Detect which cell encompasses the target text, then output its (x, y) center coordinate. 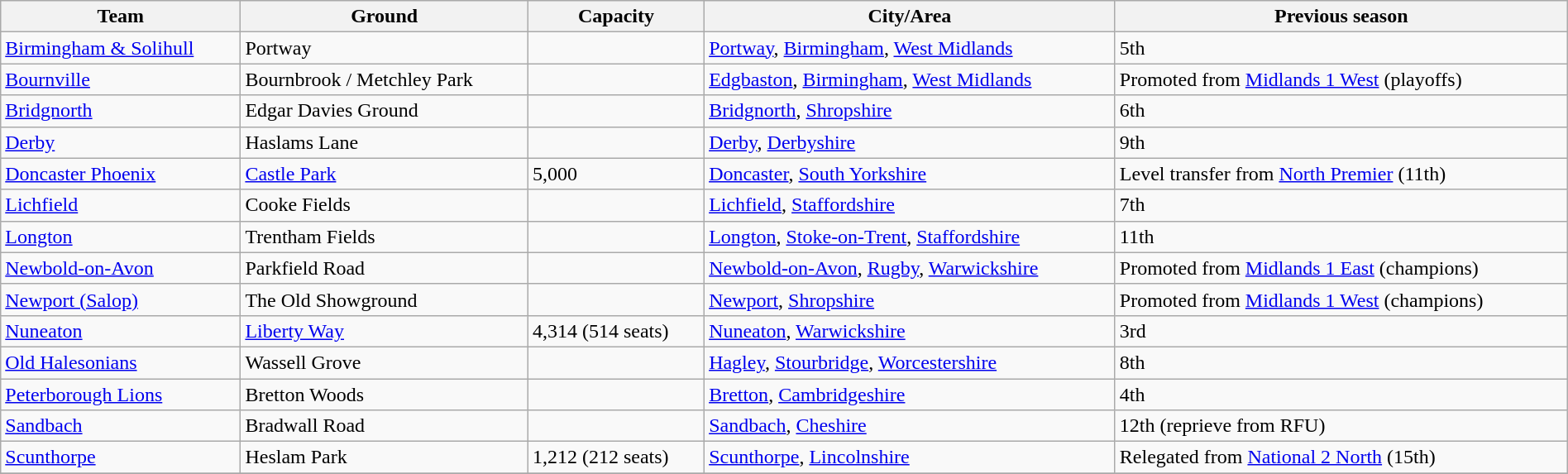
4,314 (514 seats) (615, 331)
Bradwall Road (385, 426)
Heslam Park (385, 457)
Promoted from Midlands 1 West (playoffs) (1341, 79)
Trentham Fields (385, 237)
Newbold-on-Avon (121, 268)
Edgbaston, Birmingham, West Midlands (910, 79)
Sandbach, Cheshire (910, 426)
5,000 (615, 174)
Portway, Birmingham, West Midlands (910, 48)
Longton (121, 237)
Relegated from National 2 North (15th) (1341, 457)
Team (121, 17)
Edgar Davies Ground (385, 111)
Wassell Grove (385, 362)
Bournville (121, 79)
Hagley, Stourbridge, Worcestershire (910, 362)
1,212 (212 seats) (615, 457)
Liberty Way (385, 331)
Newport, Shropshire (910, 299)
Doncaster, South Yorkshire (910, 174)
Bridgnorth, Shropshire (910, 111)
12th (reprieve from RFU) (1341, 426)
Cooke Fields (385, 205)
Parkfield Road (385, 268)
Bournbrook / Metchley Park (385, 79)
Birmingham & Solihull (121, 48)
Derby, Derbyshire (910, 142)
Lichfield, Staffordshire (910, 205)
Sandbach (121, 426)
Bridgnorth (121, 111)
Bretton Woods (385, 395)
Haslams Lane (385, 142)
Scunthorpe, Lincolnshire (910, 457)
Nuneaton (121, 331)
Peterborough Lions (121, 395)
Newbold-on-Avon, Rugby, Warwickshire (910, 268)
Lichfield (121, 205)
9th (1341, 142)
5th (1341, 48)
City/Area (910, 17)
Capacity (615, 17)
6th (1341, 111)
Nuneaton, Warwickshire (910, 331)
Newport (Salop) (121, 299)
Scunthorpe (121, 457)
4th (1341, 395)
Derby (121, 142)
Promoted from Midlands 1 East (champions) (1341, 268)
Castle Park (385, 174)
Portway (385, 48)
Doncaster Phoenix (121, 174)
7th (1341, 205)
Longton, Stoke-on-Trent, Staffordshire (910, 237)
The Old Showground (385, 299)
Bretton, Cambridgeshire (910, 395)
11th (1341, 237)
Previous season (1341, 17)
Old Halesonians (121, 362)
Level transfer from North Premier (11th) (1341, 174)
Ground (385, 17)
3rd (1341, 331)
8th (1341, 362)
Promoted from Midlands 1 West (champions) (1341, 299)
